Pinpoint the cell where the given text exists, returning its (X, Y) midpoint coordinate. 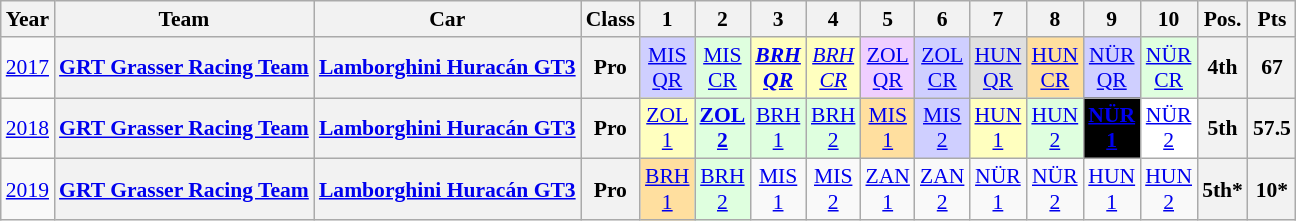
4th (1222, 68)
10 (1168, 19)
ZAN1 (887, 190)
MISQR (668, 68)
NÜRQR (1112, 68)
Class (610, 19)
MISCR (723, 68)
ZOL2 (723, 128)
2017 (28, 68)
Pts (1272, 19)
57.5 (1272, 128)
BRHQR (778, 68)
Year (28, 19)
2019 (28, 190)
5th* (1222, 190)
3 (778, 19)
6 (942, 19)
8 (1054, 19)
HUNQR (998, 68)
ZOL1 (668, 128)
ZOLCR (942, 68)
BRHCR (834, 68)
2018 (28, 128)
ZAN2 (942, 190)
Pos. (1222, 19)
10* (1272, 190)
Team (184, 19)
9 (1112, 19)
Car (448, 19)
ZOLQR (887, 68)
5 (887, 19)
67 (1272, 68)
1 (668, 19)
NÜRCR (1168, 68)
2 (723, 19)
4 (834, 19)
5th (1222, 128)
HUNCR (1054, 68)
7 (998, 19)
